Detect which cell encompasses the target text, then output its (X, Y) center coordinate. 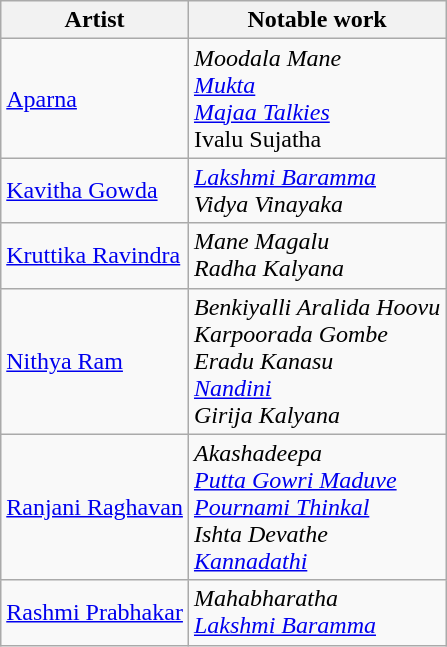
Moodala ManeMuktaMajaa TalkiesIvalu Sujatha (316, 98)
Notable work (316, 20)
Nithya Ram (95, 361)
Artist (95, 20)
Kruttika Ravindra (95, 256)
Rashmi Prabhakar (95, 612)
MahabharathaLakshmi Baramma (316, 612)
Mane MagaluRadha Kalyana (316, 256)
Lakshmi BarammaVidya Vinayaka (316, 190)
AkashadeepaPutta Gowri MaduvePournami ThinkalIshta DevatheKannadathi (316, 507)
Aparna (95, 98)
Ranjani Raghavan (95, 507)
Benkiyalli Aralida Hoovu Karpoorada GombeEradu KanasuNandiniGirija Kalyana (316, 361)
Kavitha Gowda (95, 190)
